From the cell containing the given text, extract its center point as (X, Y) coordinate. 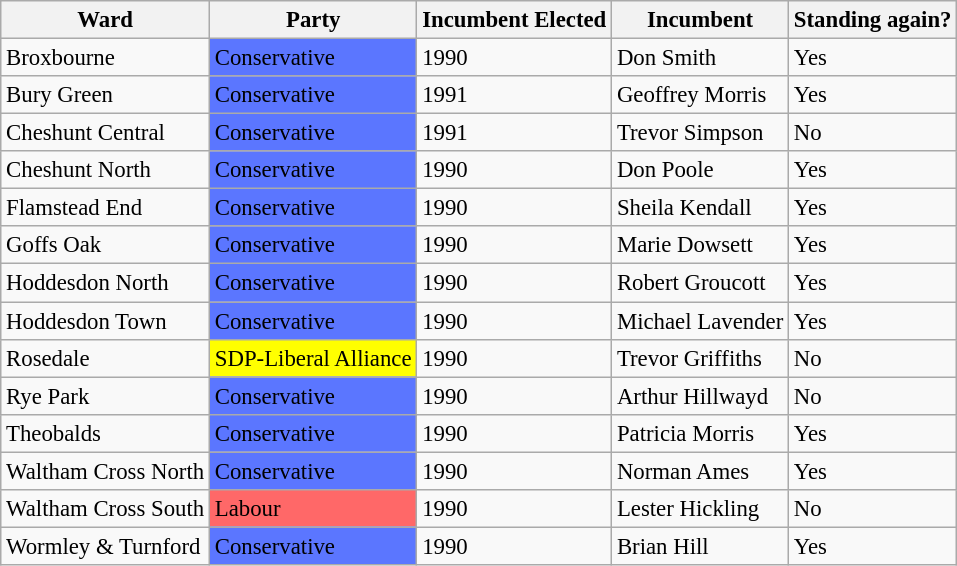
Marie Dowsett (700, 245)
Rye Park (106, 396)
Trevor Griffiths (700, 358)
Cheshunt Central (106, 133)
Theobalds (106, 433)
Norman Ames (700, 471)
Goffs Oak (106, 245)
Cheshunt North (106, 170)
Waltham Cross South (106, 509)
Geoffrey Morris (700, 95)
Waltham Cross North (106, 471)
Ward (106, 20)
Arthur Hillwayd (700, 396)
Patricia Morris (700, 433)
Rosedale (106, 358)
Sheila Kendall (700, 208)
Labour (312, 509)
Don Smith (700, 58)
Incumbent Elected (514, 20)
Don Poole (700, 170)
Flamstead End (106, 208)
Incumbent (700, 20)
Trevor Simpson (700, 133)
Lester Hickling (700, 509)
Broxbourne (106, 58)
Robert Groucott (700, 283)
Hoddesdon Town (106, 321)
Hoddesdon North (106, 283)
Standing again? (873, 20)
Party (312, 20)
SDP-Liberal Alliance (312, 358)
Wormley & Turnford (106, 546)
Bury Green (106, 95)
Brian Hill (700, 546)
Michael Lavender (700, 321)
